Extract the (x, y) coordinate from the center of the cell holding the provided text.  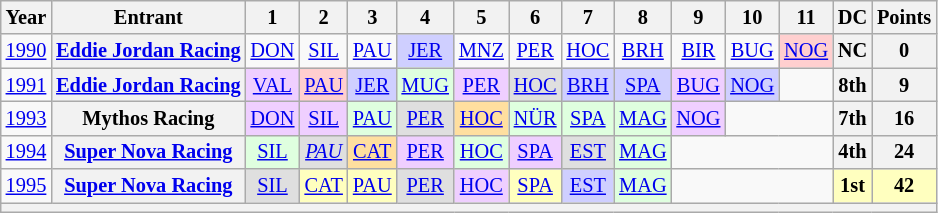
1994 (26, 152)
NC (852, 51)
4 (426, 17)
2 (324, 17)
24 (904, 152)
6 (536, 17)
0 (904, 51)
8th (852, 85)
VAL (273, 85)
DC (852, 17)
Year (26, 17)
42 (904, 186)
MUG (426, 85)
NÜR (536, 118)
7 (588, 17)
11 (806, 17)
8 (642, 17)
1991 (26, 85)
4th (852, 152)
BIR (698, 51)
MNZ (482, 51)
1990 (26, 51)
1st (852, 186)
3 (372, 17)
Mythos Racing (148, 118)
5 (482, 17)
16 (904, 118)
1993 (26, 118)
Points (904, 17)
1 (273, 17)
10 (752, 17)
Entrant (148, 17)
7th (852, 118)
1995 (26, 186)
